Locate the cell with the specified text and output its [X, Y] center coordinate. 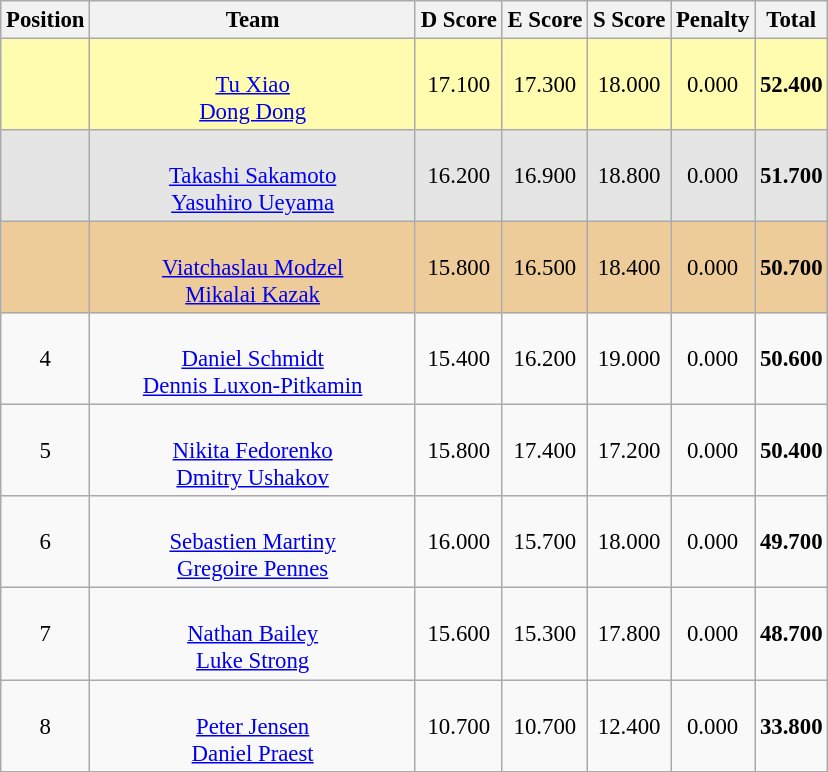
51.700 [792, 176]
Nikita FedorenkoDmitry Ushakov [253, 451]
50.600 [792, 359]
52.400 [792, 85]
17.300 [544, 85]
19.000 [630, 359]
33.800 [792, 726]
Nathan BaileyLuke Strong [253, 634]
Sebastien MartinyGregoire Pennes [253, 542]
Position [46, 20]
Takashi SakamotoYasuhiro Ueyama [253, 176]
6 [46, 542]
18.800 [630, 176]
12.400 [630, 726]
Tu XiaoDong Dong [253, 85]
D Score [458, 20]
17.400 [544, 451]
17.100 [458, 85]
Daniel SchmidtDennis Luxon-Pitkamin [253, 359]
15.700 [544, 542]
8 [46, 726]
48.700 [792, 634]
Penalty [713, 20]
50.400 [792, 451]
Viatchaslau ModzelMikalai Kazak [253, 268]
17.200 [630, 451]
50.700 [792, 268]
18.400 [630, 268]
Peter JensenDaniel Praest [253, 726]
17.800 [630, 634]
49.700 [792, 542]
S Score [630, 20]
16.500 [544, 268]
15.600 [458, 634]
7 [46, 634]
16.900 [544, 176]
16.000 [458, 542]
4 [46, 359]
15.300 [544, 634]
E Score [544, 20]
Team [253, 20]
15.400 [458, 359]
Total [792, 20]
5 [46, 451]
